For the text-containing cell, return its midpoint in (X, Y) coordinate format. 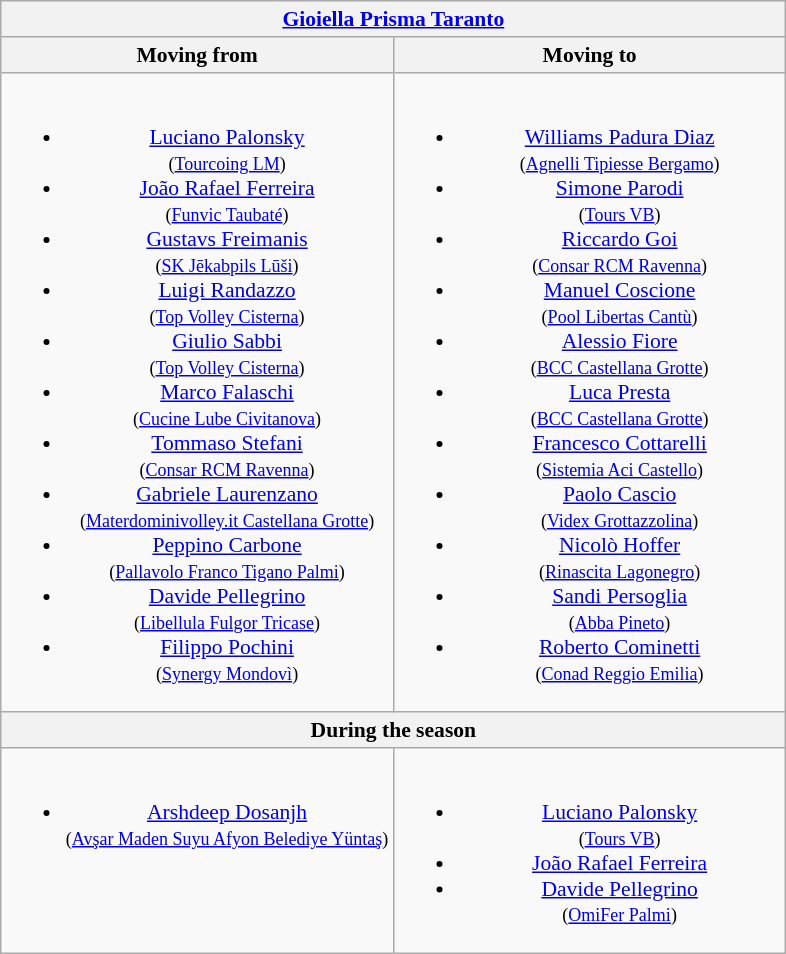
Arshdeep Dosanjh (Avşar Maden Suyu Afyon Belediye Yüntaş) (198, 851)
Luciano Palonsky(Tours VB) João Rafael Ferreira Davide Pellegrino(OmiFer Palmi) (590, 851)
Gioiella Prisma Taranto (394, 19)
Moving to (590, 55)
During the season (394, 730)
Moving from (198, 55)
